Scan for the cell matching the given text and deliver its (X, Y) coordinate at center. 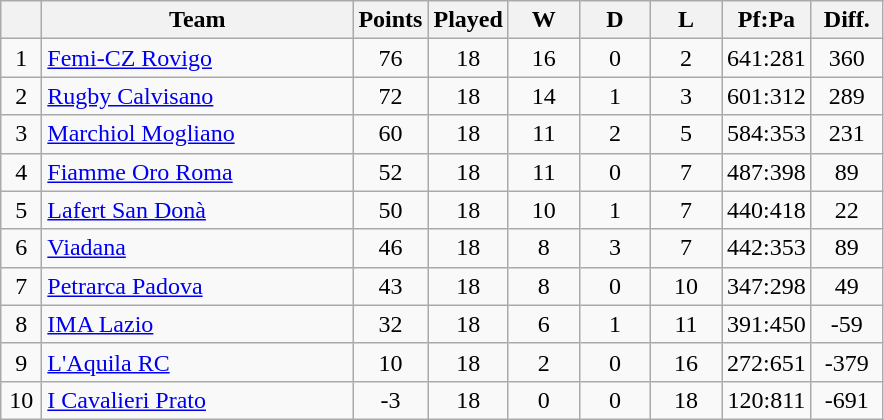
Marchiol Mogliano (198, 134)
272:651 (767, 362)
L'Aquila RC (198, 362)
289 (846, 96)
Points (390, 20)
Diff. (846, 20)
9 (22, 362)
I Cavalieri Prato (198, 400)
52 (390, 172)
32 (390, 324)
-379 (846, 362)
Femi-CZ Rovigo (198, 58)
Viadana (198, 248)
L (686, 20)
-691 (846, 400)
Fiamme Oro Roma (198, 172)
Lafert San Donà (198, 210)
Petrarca Padova (198, 286)
641:281 (767, 58)
43 (390, 286)
46 (390, 248)
Played (468, 20)
72 (390, 96)
W (544, 20)
347:298 (767, 286)
440:418 (767, 210)
360 (846, 58)
IMA Lazio (198, 324)
76 (390, 58)
Pf:Pa (767, 20)
601:312 (767, 96)
60 (390, 134)
Team (198, 20)
49 (846, 286)
-59 (846, 324)
391:450 (767, 324)
-3 (390, 400)
231 (846, 134)
14 (544, 96)
22 (846, 210)
D (614, 20)
442:353 (767, 248)
487:398 (767, 172)
Rugby Calvisano (198, 96)
50 (390, 210)
4 (22, 172)
584:353 (767, 134)
120:811 (767, 400)
